Search for the cell housing the specified text and yield its (x, y) center coordinate. 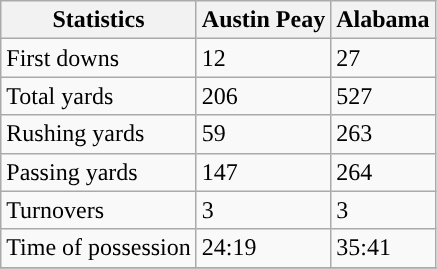
First downs (99, 58)
527 (383, 96)
206 (263, 96)
Turnovers (99, 210)
263 (383, 134)
24:19 (263, 248)
Statistics (99, 20)
Austin Peay (263, 20)
264 (383, 172)
147 (263, 172)
Time of possession (99, 248)
27 (383, 58)
Total yards (99, 96)
59 (263, 134)
Alabama (383, 20)
Rushing yards (99, 134)
Passing yards (99, 172)
12 (263, 58)
35:41 (383, 248)
